Scan for the cell matching the given text and deliver its (X, Y) coordinate at center. 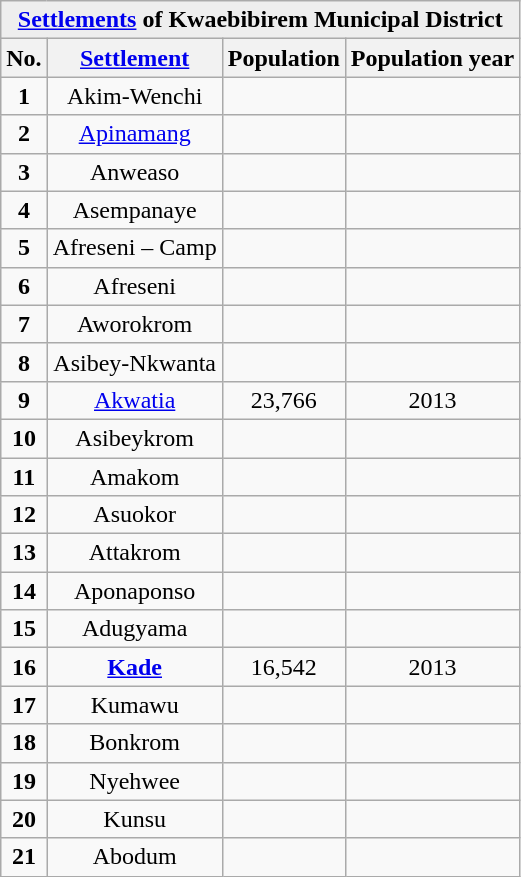
Kade (134, 667)
Population (284, 58)
Attakrom (134, 553)
Akim-Wenchi (134, 96)
16 (24, 667)
11 (24, 477)
No. (24, 58)
Asuokor (134, 515)
Amakom (134, 477)
Afreseni (134, 286)
16,542 (284, 667)
17 (24, 705)
23,766 (284, 400)
20 (24, 819)
Apinamang (134, 134)
12 (24, 515)
Asibey-Nkwanta (134, 362)
13 (24, 553)
Asempanaye (134, 210)
19 (24, 781)
Akwatia (134, 400)
Aponaponso (134, 591)
9 (24, 400)
Anweaso (134, 172)
21 (24, 857)
Bonkrom (134, 743)
6 (24, 286)
10 (24, 438)
Settlements of Kwaebibirem Municipal District (260, 20)
8 (24, 362)
Kumawu (134, 705)
Abodum (134, 857)
4 (24, 210)
Settlement (134, 58)
Nyehwee (134, 781)
Afreseni – Camp (134, 248)
Asibeykrom (134, 438)
Population year (432, 58)
3 (24, 172)
5 (24, 248)
Kunsu (134, 819)
7 (24, 324)
1 (24, 96)
14 (24, 591)
Adugyama (134, 629)
2 (24, 134)
15 (24, 629)
Aworokrom (134, 324)
18 (24, 743)
